Search for the cell housing the specified text and yield its [X, Y] center coordinate. 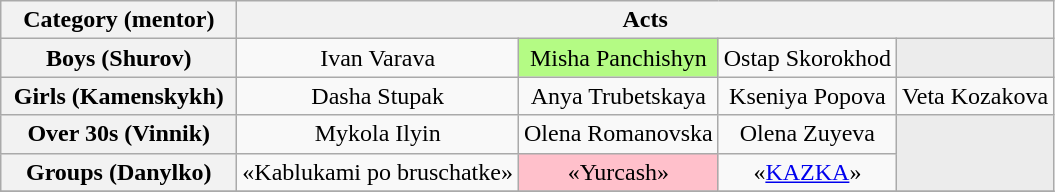
«Kablukami po bruschatke» [378, 172]
Boys (Shurov) [119, 58]
Anya Trubetskaya [618, 96]
Category (mentor) [119, 20]
Misha Panchishyn [618, 58]
Veta Kozakova [976, 96]
Kseniya Popova [807, 96]
Dasha Stupak [378, 96]
Ostap Skorokhod [807, 58]
Girls (Kamenskykh) [119, 96]
Groups (Danylko) [119, 172]
Over 30s (Vinnik) [119, 134]
«Yurcash» [618, 172]
Ivan Varava [378, 58]
Olena Zuyeva [807, 134]
«KAZKA» [807, 172]
Mykola Ilyin [378, 134]
Acts [646, 20]
Olena Romanovska [618, 134]
